Search for the cell housing the specified text and yield its [X, Y] center coordinate. 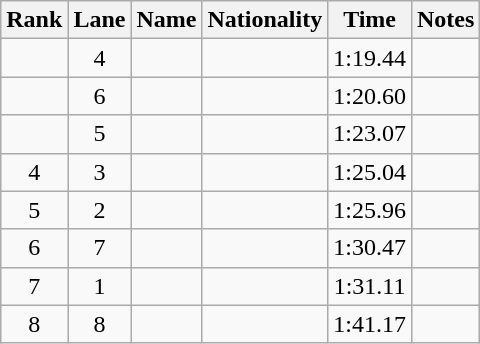
Lane [100, 20]
1:41.17 [370, 324]
1:30.47 [370, 248]
1:20.60 [370, 96]
1:23.07 [370, 134]
1:25.04 [370, 172]
1:25.96 [370, 210]
Time [370, 20]
Rank [34, 20]
1:31.11 [370, 286]
Notes [445, 20]
1 [100, 286]
Name [166, 20]
1:19.44 [370, 58]
3 [100, 172]
Nationality [265, 20]
2 [100, 210]
